Find where the given text appears and provide that cell's center as (x, y) coordinate. 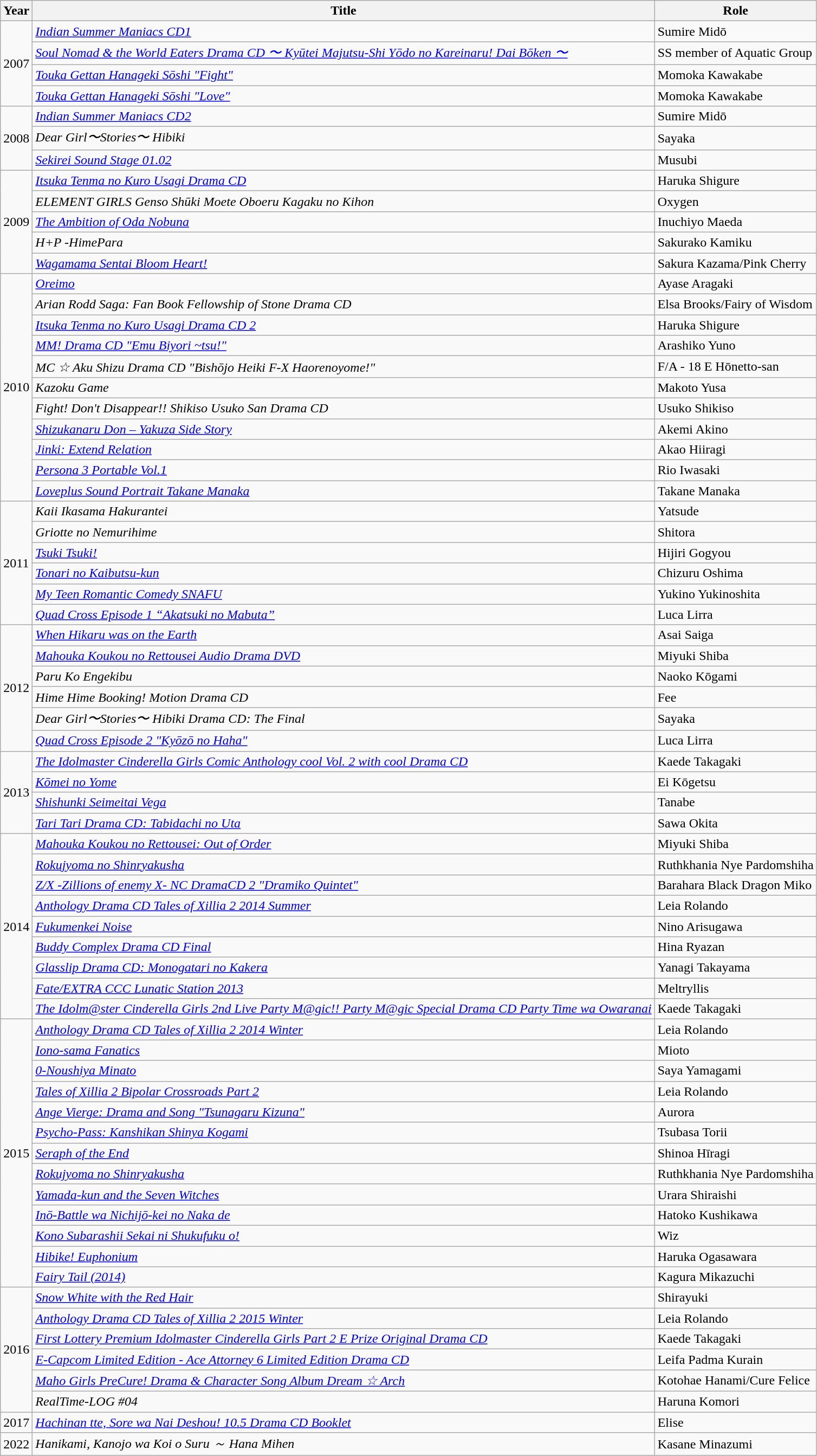
Sakurako Kamiku (736, 242)
Hatoko Kushikawa (736, 1215)
Ange Vierge: Drama and Song "Tsunagaru Kizuna" (343, 1112)
Saya Yamagami (736, 1071)
Tales of Xillia 2 Bipolar Crossroads Part 2 (343, 1091)
Mioto (736, 1050)
Loveplus Sound Portrait Takane Manaka (343, 491)
SS member of Aquatic Group (736, 53)
Itsuka Tenma no Kuro Usagi Drama CD 2 (343, 325)
Oreimo (343, 284)
Sekirei Sound Stage 01.02 (343, 160)
Inō-Battle wa Nichijō-kei no Naka de (343, 1215)
Rio Iwasaki (736, 470)
Fate/EXTRA CCC Lunatic Station 2013 (343, 988)
Yukino Yukinoshita (736, 594)
E-Capcom Limited Edition - Ace Attorney 6 Limited Edition Drama CD (343, 1360)
Tanabe (736, 803)
Akemi Akino (736, 429)
F/A - 18 E Hōnetto-san (736, 367)
Glasslip Drama CD: Monogatari no Kakera (343, 968)
Itsuka Tenma no Kuro Usagi Drama CD (343, 180)
Snow White with the Red Hair (343, 1298)
Hachinan tte, Sore wa Nai Deshou! 10.5 Drama CD Booklet (343, 1422)
The Idolm@ster Cinderella Girls 2nd Live Party M@gic!! Party M@gic Special Drama CD Party Time wa Owaranai (343, 1009)
Indian Summer Maniacs CD1 (343, 31)
MC ☆ Aku Shizu Drama CD "Bishōjo Heiki F-X Haorenoyome!" (343, 367)
Elise (736, 1422)
Touka Gettan Hanageki Sōshi "Love" (343, 96)
Arashiko Yuno (736, 346)
Paru Ko Engekibu (343, 676)
Shitora (736, 532)
Elsa Brooks/Fairy of Wisdom (736, 305)
Nino Arisugawa (736, 926)
Hina Ryazan (736, 947)
Usuko Shikiso (736, 408)
My Teen Romantic Comedy SNAFU (343, 594)
Haruna Komori (736, 1401)
The Idolmaster Cinderella Girls Comic Anthology cool Vol. 2 with cool Drama CD (343, 761)
Kasane Minazumi (736, 1445)
2010 (16, 387)
Anthology Drama CD Tales of Xillia 2 2014 Winter (343, 1030)
Tsuki Tsuki! (343, 553)
Makoto Yusa (736, 387)
Hijiri Gogyou (736, 553)
Fairy Tail (2014) (343, 1277)
2009 (16, 222)
Seraph of the End (343, 1153)
Role (736, 11)
Shirayuki (736, 1298)
Kagura Mikazuchi (736, 1277)
Kaii Ikasama Hakurantei (343, 512)
Sakura Kazama/Pink Cherry (736, 263)
Ayase Aragaki (736, 284)
Takane Manaka (736, 491)
MM! Drama CD "Emu Biyori ~tsu!" (343, 346)
When Hikaru was on the Earth (343, 635)
Indian Summer Maniacs CD2 (343, 117)
Aurora (736, 1112)
2015 (16, 1153)
Tsubasa Torii (736, 1133)
Haruka Ogasawara (736, 1257)
Psycho-Pass: Kanshikan Shinya Kogami (343, 1133)
Persona 3 Portable Vol.1 (343, 470)
Hibike! Euphonium (343, 1257)
Wiz (736, 1235)
First Lottery Premium Idolmaster Cinderella Girls Part 2 E Prize Original Drama CD (343, 1339)
Fukumenkei Noise (343, 926)
ELEMENT GIRLS Genso Shūki Moete Oboeru Kagaku no Kihon (343, 201)
Barahara Black Dragon Miko (736, 885)
Yatsude (736, 512)
Hanikami, Kanojo wa Koi o Suru ～ Hana Mihen (343, 1445)
Quad Cross Episode 1 “Akatsuki no Mabuta” (343, 614)
Kazoku Game (343, 387)
Kono Subarashii Sekai ni Shukufuku o! (343, 1235)
Shizukanaru Don – Yakuza Side Story (343, 429)
2008 (16, 139)
2022 (16, 1445)
Anthology Drama CD Tales of Xillia 2 2015 Winter (343, 1318)
Iono-sama Fanatics (343, 1050)
Tari Tari Drama CD: Tabidachi no Uta (343, 823)
2013 (16, 792)
Touka Gettan Hanageki Sōshi "Fight" (343, 75)
Dear Girl〜Stories〜 Hibiki Drama CD: The Final (343, 719)
Yanagi Takayama (736, 968)
Buddy Complex Drama CD Final (343, 947)
Sawa Okita (736, 823)
Z/X -Zillions of enemy X- NC DramaCD 2 "Dramiko Quintet" (343, 885)
Shishunki Seimeitai Vega (343, 803)
Year (16, 11)
2017 (16, 1422)
Ei Kōgetsu (736, 782)
Asai Saiga (736, 635)
Shinoa Hīragi (736, 1153)
2011 (16, 563)
Yamada-kun and the Seven Witches (343, 1194)
Mahouka Koukou no Rettousei Audio Drama DVD (343, 656)
Quad Cross Episode 2 "Kyōzō no Haha" (343, 741)
Tonari no Kaibutsu-kun (343, 573)
Inuchiyo Maeda (736, 222)
Urara Shiraishi (736, 1194)
Dear Girl〜Stories〜 Hibiki (343, 139)
Fee (736, 697)
Hime Hime Booking! Motion Drama CD (343, 697)
Naoko Kōgami (736, 676)
Leifa Padma Kurain (736, 1360)
Anthology Drama CD Tales of Xillia 2 2014 Summer (343, 905)
Kotohae Hanami/Cure Felice (736, 1381)
Musubi (736, 160)
Kōmei no Yome (343, 782)
Wagamama Sentai Bloom Heart! (343, 263)
RealTime-LOG #04 (343, 1401)
Griotte no Nemurihime (343, 532)
Soul Nomad & the World Eaters Drama CD 〜 Kyūtei Majutsu-Shi Yōdo no Kareinaru! Dai Bōken 〜 (343, 53)
2014 (16, 927)
Chizuru Oshima (736, 573)
Akao Hiiragi (736, 450)
Jinki: Extend Relation (343, 450)
2007 (16, 64)
Oxygen (736, 201)
Mahouka Koukou no Rettousei: Out of Order (343, 844)
2012 (16, 688)
The Ambition of Oda Nobuna (343, 222)
Fight! Don't Disappear!! Shikiso Usuko San Drama CD (343, 408)
2016 (16, 1350)
Maho Girls PreCure! Drama & Character Song Album Dream ☆ Arch (343, 1381)
H+P -HimePara (343, 242)
Meltryllis (736, 988)
0-Noushiya Minato (343, 1071)
Arian Rodd Saga: Fan Book Fellowship of Stone Drama CD (343, 305)
Title (343, 11)
